Determine the (X, Y) coordinate at the center of the cell enclosing the given text.  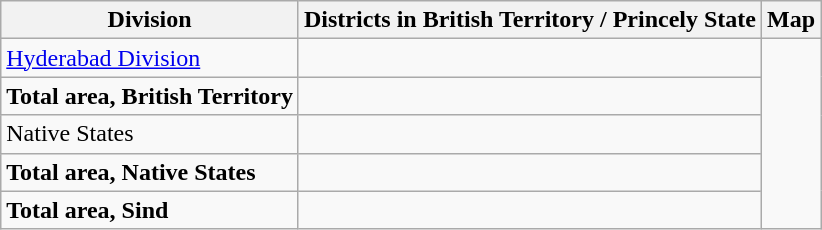
Total area, Sind (150, 210)
Districts in British Territory / Princely State (530, 20)
Division (150, 20)
Hyderabad Division (150, 58)
Total area, British Territory (150, 96)
Total area, Native States (150, 172)
Native States (150, 134)
Map (790, 20)
